Pinpoint the cell where the given text exists, returning its (x, y) midpoint coordinate. 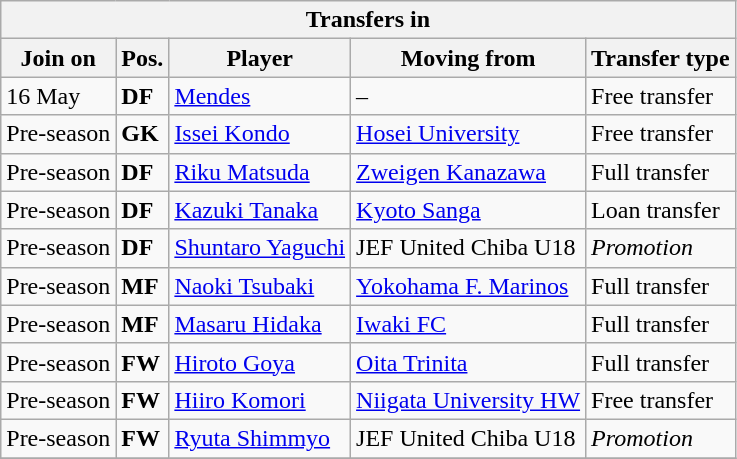
Oita Trinita (468, 362)
Join on (58, 58)
Kyoto Sanga (468, 210)
Issei Kondo (260, 134)
Moving from (468, 58)
Iwaki FC (468, 324)
– (468, 96)
Shuntaro Yaguchi (260, 248)
Transfers in (368, 20)
Hosei University (468, 134)
Zweigen Kanazawa (468, 172)
Hiiro Komori (260, 400)
Niigata University HW (468, 400)
GK (142, 134)
Kazuki Tanaka (260, 210)
Yokohama F. Marinos (468, 286)
Pos. (142, 58)
Ryuta Shimmyo (260, 438)
Mendes (260, 96)
Naoki Tsubaki (260, 286)
Loan transfer (660, 210)
Hiroto Goya (260, 362)
Player (260, 58)
Transfer type (660, 58)
Masaru Hidaka (260, 324)
Riku Matsuda (260, 172)
16 May (58, 96)
